Provide the [X, Y] coordinate of the cell's center where the given text is located.  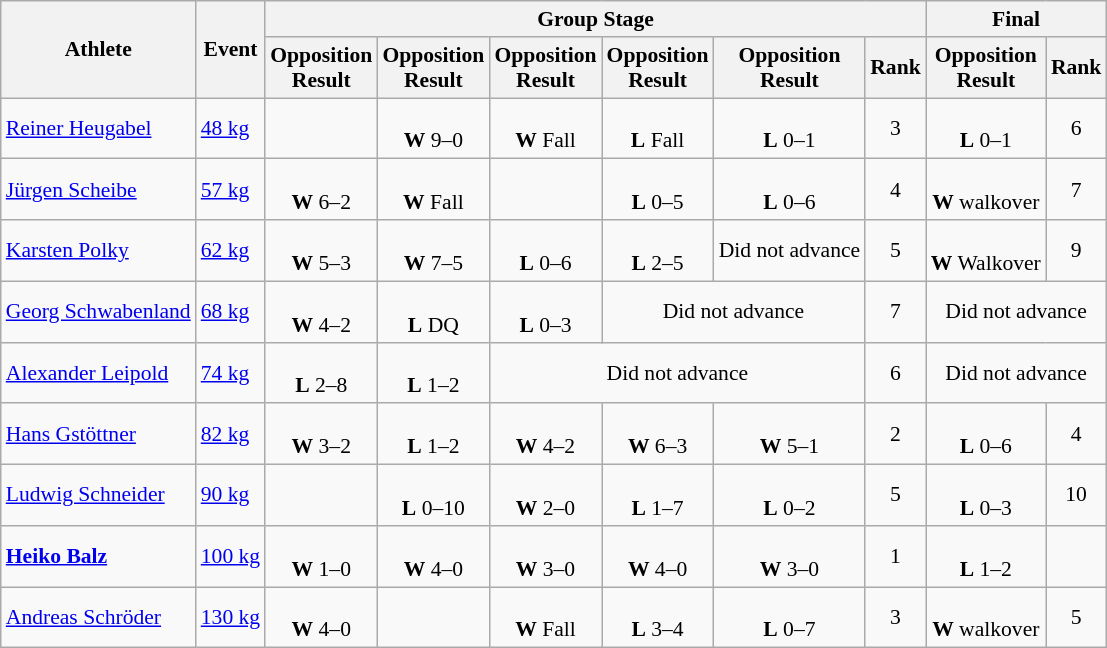
L 1–7 [658, 496]
2 [896, 434]
L 3–4 [658, 618]
48 kg [230, 128]
Karsten Polky [98, 250]
W 7–5 [433, 250]
Athlete [98, 50]
L 0–10 [433, 496]
W 5–3 [321, 250]
82 kg [230, 434]
Reiner Heugabel [98, 128]
Heiko Balz [98, 556]
W 1–0 [321, 556]
Final [1016, 19]
57 kg [230, 190]
W Walkover [986, 250]
Georg Schwabenland [98, 312]
Jürgen Scheibe [98, 190]
Andreas Schröder [98, 618]
9 [1076, 250]
L 0–5 [658, 190]
Ludwig Schneider [98, 496]
W 2–0 [545, 496]
L Fall [658, 128]
74 kg [230, 372]
W 6–3 [658, 434]
90 kg [230, 496]
Hans Gstöttner [98, 434]
L 0–7 [790, 618]
Event [230, 50]
100 kg [230, 556]
L 2–8 [321, 372]
62 kg [230, 250]
Group Stage [596, 19]
10 [1076, 496]
L 2–5 [658, 250]
W 6–2 [321, 190]
W 5–1 [790, 434]
W 9–0 [433, 128]
L DQ [433, 312]
W 3–2 [321, 434]
68 kg [230, 312]
L 0–2 [790, 496]
130 kg [230, 618]
1 [896, 556]
Alexander Leipold [98, 372]
